Detect which cell encompasses the target text, then output its (x, y) center coordinate. 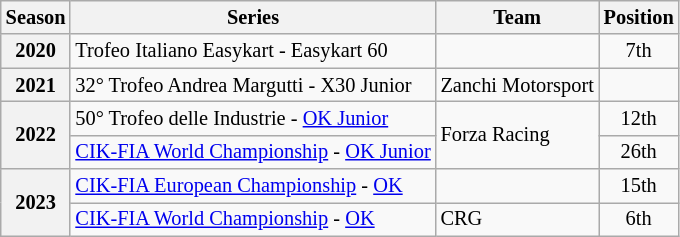
2021 (36, 85)
12th (639, 118)
6th (639, 219)
CRG (518, 219)
Team (518, 17)
CIK-FIA World Championship - OK (252, 219)
Season (36, 17)
Trofeo Italiano Easykart - Easykart 60 (252, 51)
2023 (36, 202)
Series (252, 17)
32° Trofeo Andrea Margutti - X30 Junior (252, 85)
2022 (36, 134)
50° Trofeo delle Industrie - OK Junior (252, 118)
7th (639, 51)
CIK-FIA World Championship - OK Junior (252, 152)
Position (639, 17)
2020 (36, 51)
CIK-FIA European Championship - OK (252, 186)
26th (639, 152)
Forza Racing (518, 134)
15th (639, 186)
Zanchi Motorsport (518, 85)
